Locate the cell with the specified text and output its [X, Y] center coordinate. 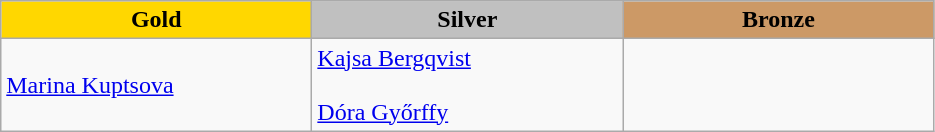
Bronze [778, 20]
Silver [468, 20]
Marina Kuptsova [156, 85]
Kajsa BergqvistDóra Győrffy [468, 85]
Gold [156, 20]
